Find where the given text appears and provide that cell's center as (x, y) coordinate. 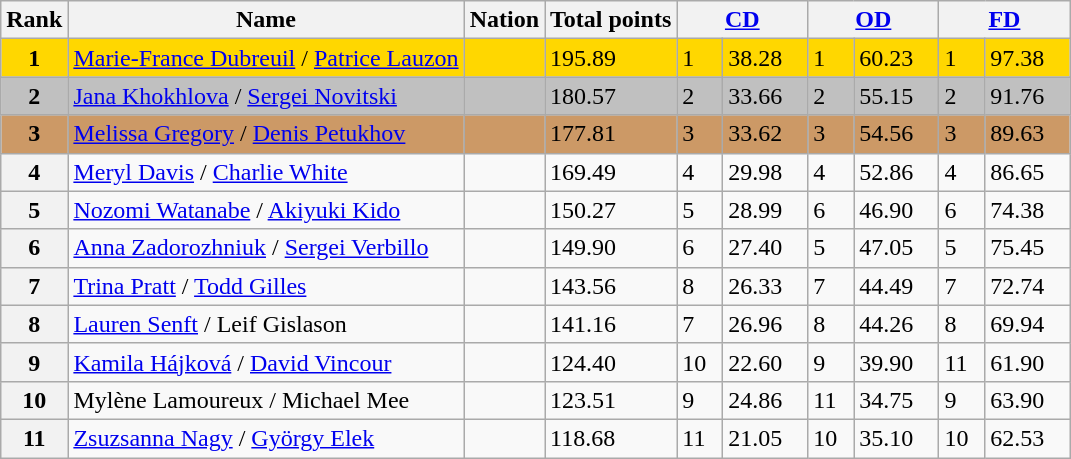
55.15 (896, 96)
72.74 (1028, 286)
69.94 (1028, 324)
Meryl Davis / Charlie White (266, 172)
27.40 (766, 248)
141.16 (611, 324)
22.60 (766, 362)
26.96 (766, 324)
Total points (611, 20)
123.51 (611, 400)
26.33 (766, 286)
Zsuzsanna Nagy / György Elek (266, 438)
46.90 (896, 210)
91.76 (1028, 96)
Name (266, 20)
149.90 (611, 248)
Melissa Gregory / Denis Petukhov (266, 134)
195.89 (611, 58)
Kamila Hájková / David Vincour (266, 362)
177.81 (611, 134)
Rank (34, 20)
180.57 (611, 96)
61.90 (1028, 362)
29.98 (766, 172)
124.40 (611, 362)
97.38 (1028, 58)
47.05 (896, 248)
CD (742, 20)
39.90 (896, 362)
Marie-France Dubreuil / Patrice Lauzon (266, 58)
54.56 (896, 134)
Lauren Senft / Leif Gislason (266, 324)
143.56 (611, 286)
FD (1004, 20)
52.86 (896, 172)
44.26 (896, 324)
63.90 (1028, 400)
89.63 (1028, 134)
60.23 (896, 58)
Nozomi Watanabe / Akiyuki Kido (266, 210)
Nation (504, 20)
Trina Pratt / Todd Gilles (266, 286)
28.99 (766, 210)
33.62 (766, 134)
62.53 (1028, 438)
118.68 (611, 438)
Anna Zadorozhniuk / Sergei Verbillo (266, 248)
Mylène Lamoureux / Michael Mee (266, 400)
75.45 (1028, 248)
OD (874, 20)
34.75 (896, 400)
38.28 (766, 58)
44.49 (896, 286)
86.65 (1028, 172)
150.27 (611, 210)
33.66 (766, 96)
Jana Khokhlova / Sergei Novitski (266, 96)
24.86 (766, 400)
74.38 (1028, 210)
21.05 (766, 438)
169.49 (611, 172)
35.10 (896, 438)
